Scan for the cell matching the given text and deliver its [x, y] coordinate at center. 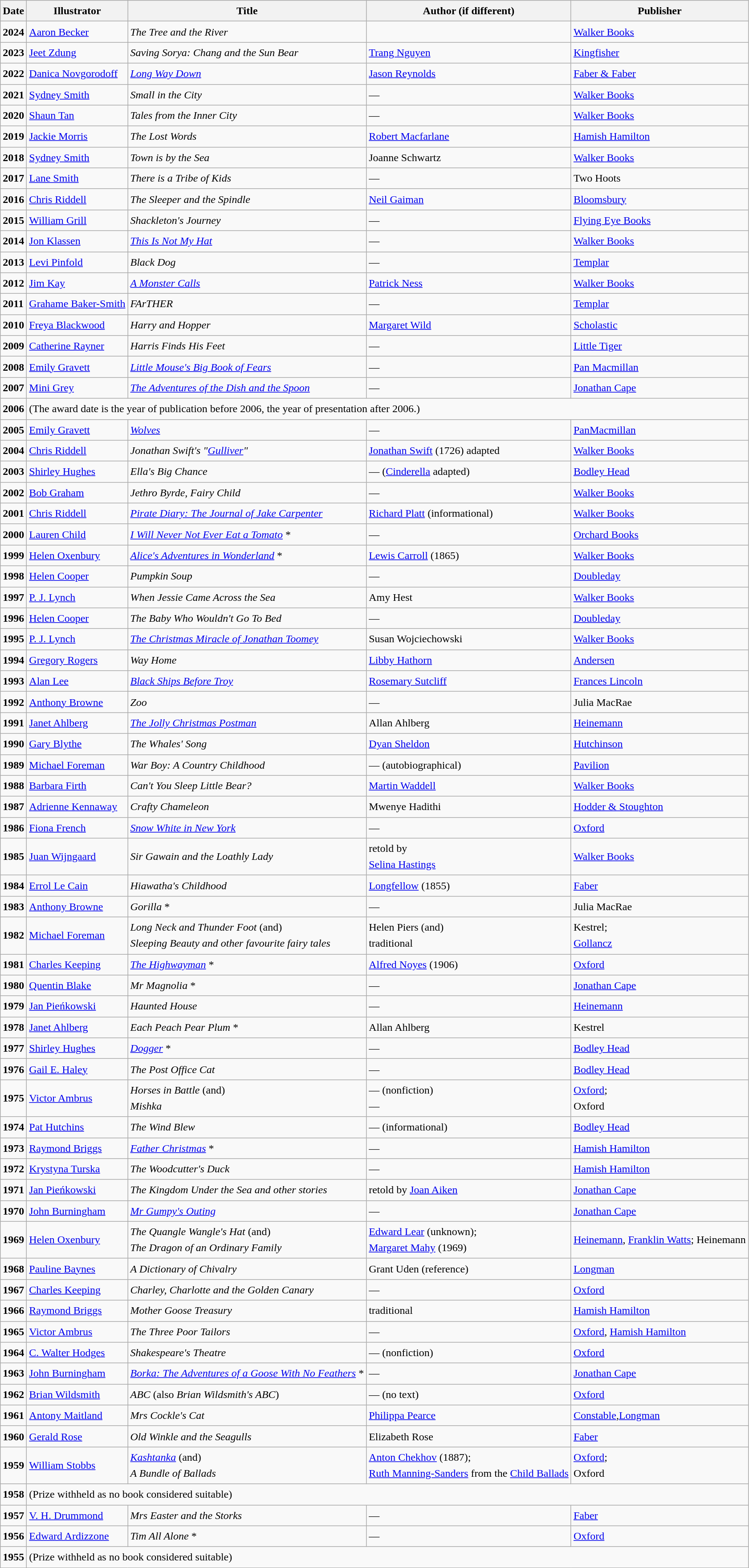
Barbara Firth [77, 786]
Pavilion [659, 765]
Mr Gumpy's Outing [247, 1211]
Shakespeare's Theatre [247, 1353]
Charley, Charlotte and the Golden Canary [247, 1290]
The Lost Words [247, 136]
The Woodcutter's Duck [247, 1169]
Helen Piers (and)traditional [469, 936]
Old Winkle and the Seagulls [247, 1437]
1962 [13, 1395]
traditional [469, 1310]
1974 [13, 1127]
Jeet Zdung [77, 53]
C. Walter Hodges [77, 1353]
1986 [13, 828]
retold by Joan Aiken [469, 1190]
Freya Blackwood [77, 325]
A Monster Calls [247, 283]
Hodder & Stoughton [659, 806]
Gary Blythe [77, 744]
Hutchinson [659, 744]
Andersen [659, 660]
Wolves [247, 430]
Small in the City [247, 94]
This Is Not My Hat [247, 241]
Jon Klassen [77, 241]
Longman [659, 1268]
1975 [13, 1098]
Flying Eye Books [659, 220]
2006 [13, 409]
2012 [13, 283]
Black Dog [247, 263]
1977 [13, 1049]
The Quangle Wangle's Hat (and)The Dragon of an Ordinary Family [247, 1240]
Longfellow (1855) [469, 886]
Pan Macmillan [659, 367]
Krystyna Turska [77, 1169]
Constable,Longman [659, 1415]
There is a Tribe of Kids [247, 178]
1983 [13, 906]
Each Peach Pear Plum * [247, 1027]
1973 [13, 1148]
Author (if different) [469, 11]
2019 [13, 136]
The Post Office Cat [247, 1069]
Shackleton's Journey [247, 220]
Grahame Baker-Smith [77, 304]
Title [247, 11]
Oxford, Hamish Hamilton [659, 1332]
Tim All Alone * [247, 1536]
1989 [13, 765]
FArTHER [247, 304]
Pumpkin Soup [247, 576]
Danica Novgorodoff [77, 74]
2009 [13, 346]
The Baby Who Wouldn't Go To Bed [247, 619]
Adrienne Kennaway [77, 806]
Snow White in New York [247, 828]
Robert Macfarlane [469, 136]
1995 [13, 639]
1991 [13, 723]
Edward Lear (unknown); Margaret Mahy (1969) [469, 1240]
Faber & Faber [659, 74]
Elizabeth Rose [469, 1437]
— (nonfiction) — [469, 1098]
1961 [13, 1415]
1955 [13, 1557]
2007 [13, 388]
Anton Chekhov (1887); Ruth Manning-Sanders from the Child Ballads [469, 1465]
The Sleeper and the Spindle [247, 199]
Publisher [659, 11]
The Highwayman * [247, 965]
Quentin Blake [77, 985]
Tales from the Inner City [247, 116]
Joanne Schwartz [469, 158]
1982 [13, 936]
Little Mouse's Big Book of Fears [247, 367]
1999 [13, 555]
2016 [13, 199]
Kestrel;Gollancz [659, 936]
William Grill [77, 220]
Harris Finds His Feet [247, 346]
2014 [13, 241]
Scholastic [659, 325]
Trang Nguyen [469, 53]
1992 [13, 702]
2011 [13, 304]
Lauren Child [77, 534]
2000 [13, 534]
1964 [13, 1353]
1966 [13, 1310]
Jason Reynolds [469, 74]
Jonathan Swift (1726) adapted [469, 450]
Kingfisher [659, 53]
2010 [13, 325]
Pat Hutchins [77, 1127]
1981 [13, 965]
The Christmas Miracle of Jonathan Toomey [247, 639]
Jonathan Swift's "Gulliver" [247, 450]
Fiona French [77, 828]
Illustrator [77, 11]
Errol Le Cain [77, 886]
The Tree and the River [247, 32]
1997 [13, 597]
Jethro Byrde, Fairy Child [247, 492]
Little Tiger [659, 346]
Gail E. Haley [77, 1069]
The Wind Blew [247, 1127]
Long Way Down [247, 74]
2002 [13, 492]
2003 [13, 472]
Father Christmas * [247, 1148]
Orchard Books [659, 534]
Patrick Ness [469, 283]
Pauline Baynes [77, 1268]
Sir Gawain and the Loathly Lady [247, 856]
Dyan Sheldon [469, 744]
Saving Sorya: Chang and the Sun Bear [247, 53]
Bloomsbury [659, 199]
Lane Smith [77, 178]
1984 [13, 886]
ABC (also Brian Wildsmith's ABC) [247, 1395]
2004 [13, 450]
1969 [13, 1240]
Aaron Becker [77, 32]
Gorilla * [247, 906]
Rosemary Sutcliff [469, 681]
1972 [13, 1169]
2015 [13, 220]
Amy Hest [469, 597]
1963 [13, 1374]
The Kingdom Under the Sea and other stories [247, 1190]
Edward Ardizzone [77, 1536]
Grant Uden (reference) [469, 1268]
1976 [13, 1069]
Libby Hathorn [469, 660]
War Boy: A Country Childhood [247, 765]
2024 [13, 32]
2008 [13, 367]
1957 [13, 1515]
Jackie Morris [77, 136]
Margaret Wild [469, 325]
(The award date is the year of publication before 2006, the year of presentation after 2006.) [387, 409]
— (autobiographical) [469, 765]
Can't You Sleep Little Bear? [247, 786]
2021 [13, 94]
1980 [13, 985]
Neil Gaiman [469, 199]
Pirate Diary: The Journal of Jake Carpenter [247, 514]
1971 [13, 1190]
— (Cinderella adapted) [469, 472]
1956 [13, 1536]
Mwenye Hadithi [469, 806]
Ella's Big Chance [247, 472]
1958 [13, 1495]
1965 [13, 1332]
2013 [13, 263]
I Will Never Not Ever Eat a Tomato * [247, 534]
1960 [13, 1437]
A Dictionary of Chivalry [247, 1268]
2001 [13, 514]
1987 [13, 806]
Zoo [247, 702]
1994 [13, 660]
Philippa Pearce [469, 1415]
Jim Kay [77, 283]
Antony Maitland [77, 1415]
Horses in Battle (and)Mishka [247, 1098]
Gerald Rose [77, 1437]
— (nonfiction) [469, 1353]
Borka: The Adventures of a Goose With No Feathers * [247, 1374]
Alan Lee [77, 681]
1985 [13, 856]
1990 [13, 744]
Kestrel [659, 1027]
Martin Waddell [469, 786]
Town is by the Sea [247, 158]
Juan Wijngaard [77, 856]
Gregory Rogers [77, 660]
1967 [13, 1290]
1979 [13, 1007]
2023 [13, 53]
Mrs Cockle's Cat [247, 1415]
Hiawatha's Childhood [247, 886]
Haunted House [247, 1007]
The Three Poor Tailors [247, 1332]
William Stobbs [77, 1465]
Mother Goose Treasury [247, 1310]
— (informational) [469, 1127]
1993 [13, 681]
2022 [13, 74]
1988 [13, 786]
The Whales' Song [247, 744]
Kashtanka (and) A Bundle of Ballads [247, 1465]
Harry and Hopper [247, 325]
Crafty Chameleon [247, 806]
Date [13, 11]
Brian Wildsmith [77, 1395]
Mrs Easter and the Storks [247, 1515]
Way Home [247, 660]
Mr Magnolia * [247, 985]
1970 [13, 1211]
— (no text) [469, 1395]
Lewis Carroll (1865) [469, 555]
Richard Platt (informational) [469, 514]
PanMacmillan [659, 430]
Two Hoots [659, 178]
1959 [13, 1465]
Alice's Adventures in Wonderland * [247, 555]
Heinemann, Franklin Watts; Heinemann [659, 1240]
Dogger * [247, 1049]
1968 [13, 1268]
V. H. Drummond [77, 1515]
1978 [13, 1027]
Alfred Noyes (1906) [469, 965]
Bob Graham [77, 492]
The Jolly Christmas Postman [247, 723]
Black Ships Before Troy [247, 681]
2005 [13, 430]
When Jessie Came Across the Sea [247, 597]
Catherine Rayner [77, 346]
Mini Grey [77, 388]
Frances Lincoln [659, 681]
The Adventures of the Dish and the Spoon [247, 388]
1996 [13, 619]
Shaun Tan [77, 116]
Susan Wojciechowski [469, 639]
1998 [13, 576]
Long Neck and Thunder Foot (and) Sleeping Beauty and other favourite fairy tales [247, 936]
retold by Selina Hastings [469, 856]
2017 [13, 178]
2018 [13, 158]
2020 [13, 116]
Levi Pinfold [77, 263]
